Provide the [x, y] coordinate of the cell's center where the given text is located.  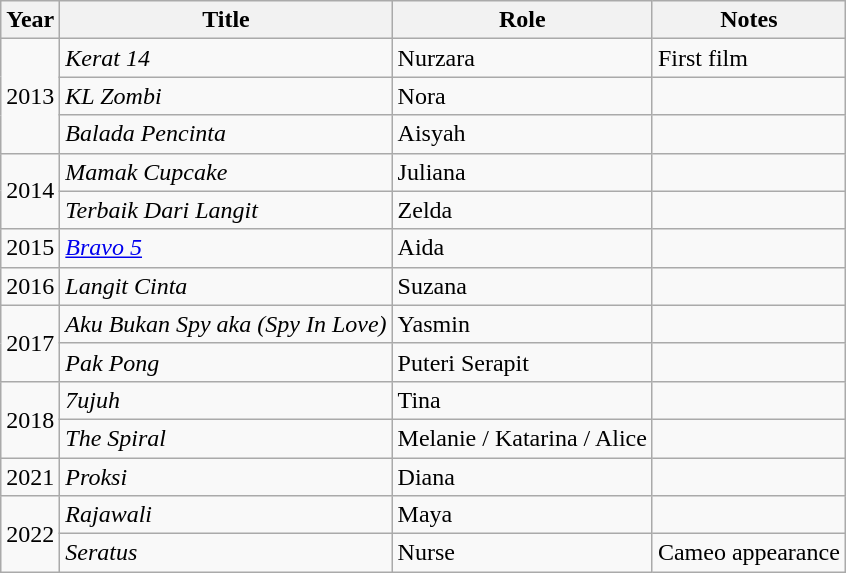
Notes [748, 20]
Maya [522, 515]
Year [30, 20]
Balada Pencinta [226, 134]
Puteri Serapit [522, 362]
2017 [30, 343]
Mamak Cupcake [226, 172]
Nurzara [522, 58]
Nurse [522, 553]
2018 [30, 419]
KL Zombi [226, 96]
Title [226, 20]
2022 [30, 534]
Cameo appearance [748, 553]
Langit Cinta [226, 286]
2021 [30, 477]
Aisyah [522, 134]
Suzana [522, 286]
Rajawali [226, 515]
2016 [30, 286]
First film [748, 58]
Bravo 5 [226, 248]
Tina [522, 400]
2013 [30, 96]
Yasmin [522, 324]
Zelda [522, 210]
7ujuh [226, 400]
Seratus [226, 553]
2015 [30, 248]
Juliana [522, 172]
The Spiral [226, 438]
Aku Bukan Spy aka (Spy In Love) [226, 324]
Proksi [226, 477]
2014 [30, 191]
Terbaik Dari Langit [226, 210]
Melanie / Katarina / Alice [522, 438]
Pak Pong [226, 362]
Role [522, 20]
Diana [522, 477]
Nora [522, 96]
Kerat 14 [226, 58]
Aida [522, 248]
